Find where the given text appears and provide that cell's center as (x, y) coordinate. 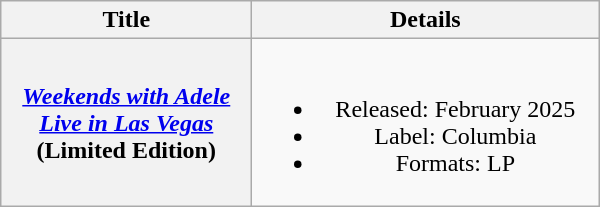
Released: February 2025Label: ColumbiaFormats: LP (426, 122)
Weekends with Adele Live in Las Vegas (Limited Edition) (126, 122)
Details (426, 20)
Title (126, 20)
